For the text-containing cell, return its midpoint in (x, y) coordinate format. 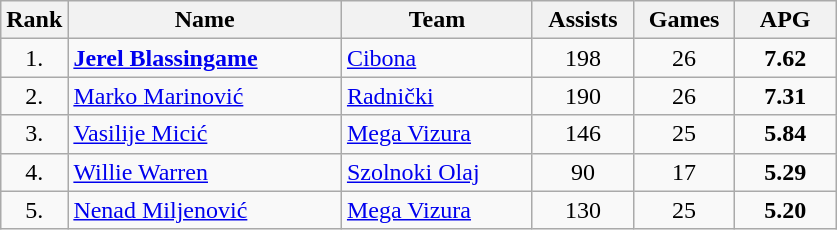
Szolnoki Olaj (436, 172)
4. (34, 172)
3. (34, 134)
Willie Warren (205, 172)
5.20 (786, 210)
Nenad Miljenović (205, 210)
Cibona (436, 58)
Rank (34, 20)
Radnički (436, 96)
146 (582, 134)
Name (205, 20)
198 (582, 58)
1. (34, 58)
Vasilije Micić (205, 134)
5.84 (786, 134)
5. (34, 210)
Team (436, 20)
APG (786, 20)
Marko Marinović (205, 96)
5.29 (786, 172)
17 (684, 172)
Games (684, 20)
7.62 (786, 58)
90 (582, 172)
2. (34, 96)
190 (582, 96)
130 (582, 210)
Jerel Blassingame (205, 58)
Assists (582, 20)
7.31 (786, 96)
